Capture the cell that displays the provided text and extract its [X, Y] central coordinate. 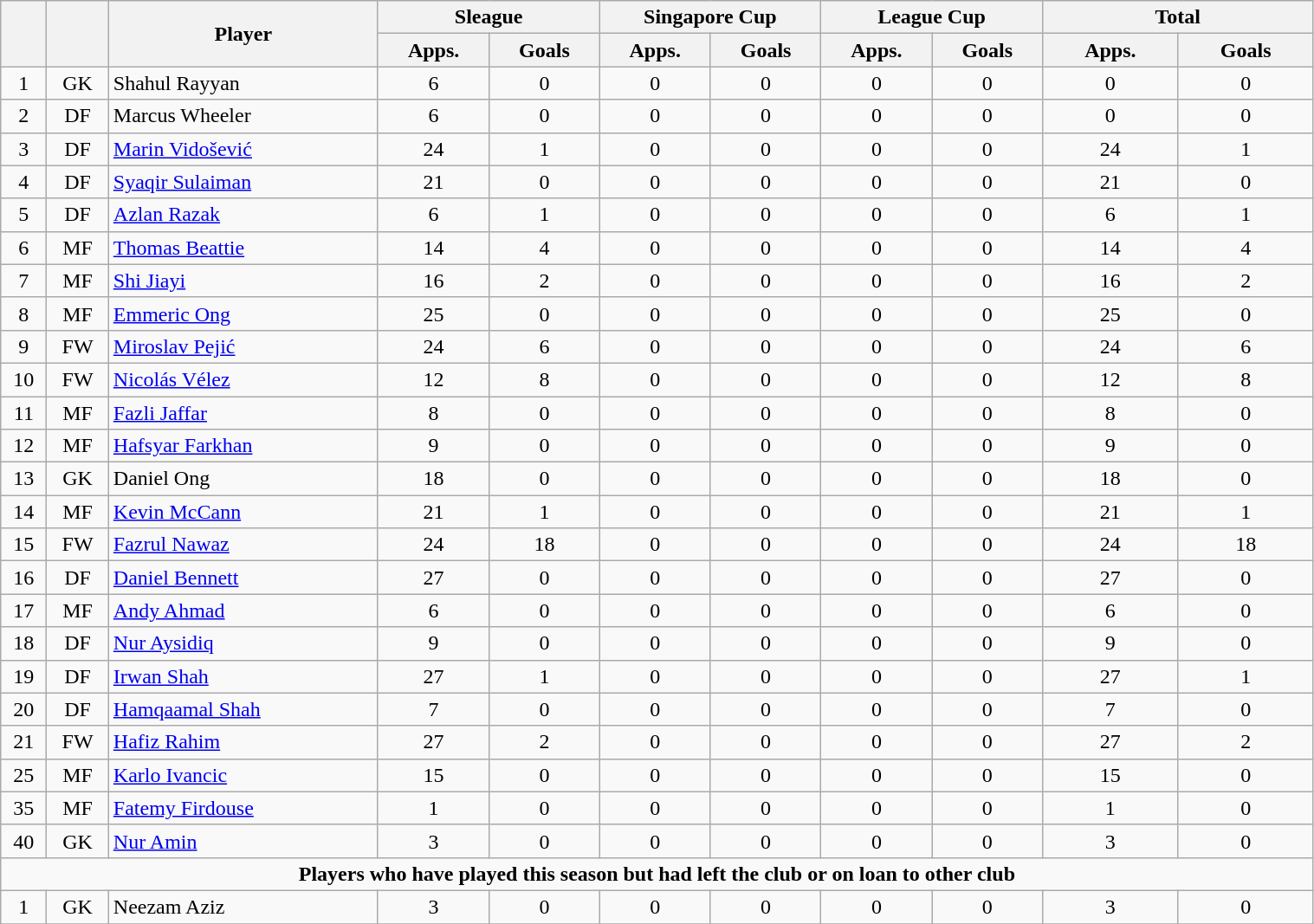
Sleague [489, 17]
Thomas Beattie [243, 248]
Singapore Cup [710, 17]
Players who have played this season but had left the club or on loan to other club [657, 874]
Karlo Ivancic [243, 775]
35 [24, 808]
11 [24, 413]
Daniel Ong [243, 479]
Daniel Bennett [243, 578]
Hamqaamal Shah [243, 709]
40 [24, 841]
Player [243, 34]
Shahul Rayyan [243, 83]
19 [24, 676]
10 [24, 379]
Nur Amin [243, 841]
13 [24, 479]
Irwan Shah [243, 676]
5 [24, 215]
Nur Aysidiq [243, 643]
Total [1178, 17]
Andy Ahmad [243, 611]
Azlan Razak [243, 215]
Hafsyar Farkhan [243, 446]
Fatemy Firdouse [243, 808]
Kevin McCann [243, 512]
Shi Jiayi [243, 281]
Nicolás Vélez [243, 379]
Marcus Wheeler [243, 116]
17 [24, 611]
League Cup [932, 17]
Marin Vidošević [243, 149]
Neezam Aziz [243, 907]
Syaqir Sulaiman [243, 182]
Emmeric Ong [243, 313]
Fazrul Nawaz [243, 545]
Fazli Jaffar [243, 413]
Miroslav Pejić [243, 346]
Hafiz Rahim [243, 742]
20 [24, 709]
